For the text-containing cell, return its midpoint in (x, y) coordinate format. 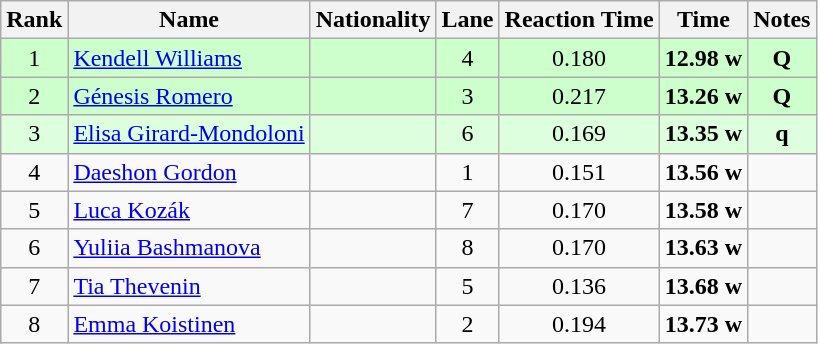
Yuliia Bashmanova (189, 248)
0.180 (579, 58)
13.56 w (703, 172)
Reaction Time (579, 20)
Génesis Romero (189, 96)
q (782, 134)
Lane (468, 20)
0.169 (579, 134)
Name (189, 20)
Time (703, 20)
Rank (34, 20)
13.58 w (703, 210)
13.26 w (703, 96)
13.68 w (703, 286)
Nationality (373, 20)
13.35 w (703, 134)
Notes (782, 20)
13.73 w (703, 324)
Kendell Williams (189, 58)
0.151 (579, 172)
0.194 (579, 324)
12.98 w (703, 58)
Tia Thevenin (189, 286)
Elisa Girard-Mondoloni (189, 134)
0.217 (579, 96)
0.136 (579, 286)
13.63 w (703, 248)
Luca Kozák (189, 210)
Emma Koistinen (189, 324)
Daeshon Gordon (189, 172)
